Scan for the cell matching the given text and deliver its [X, Y] coordinate at center. 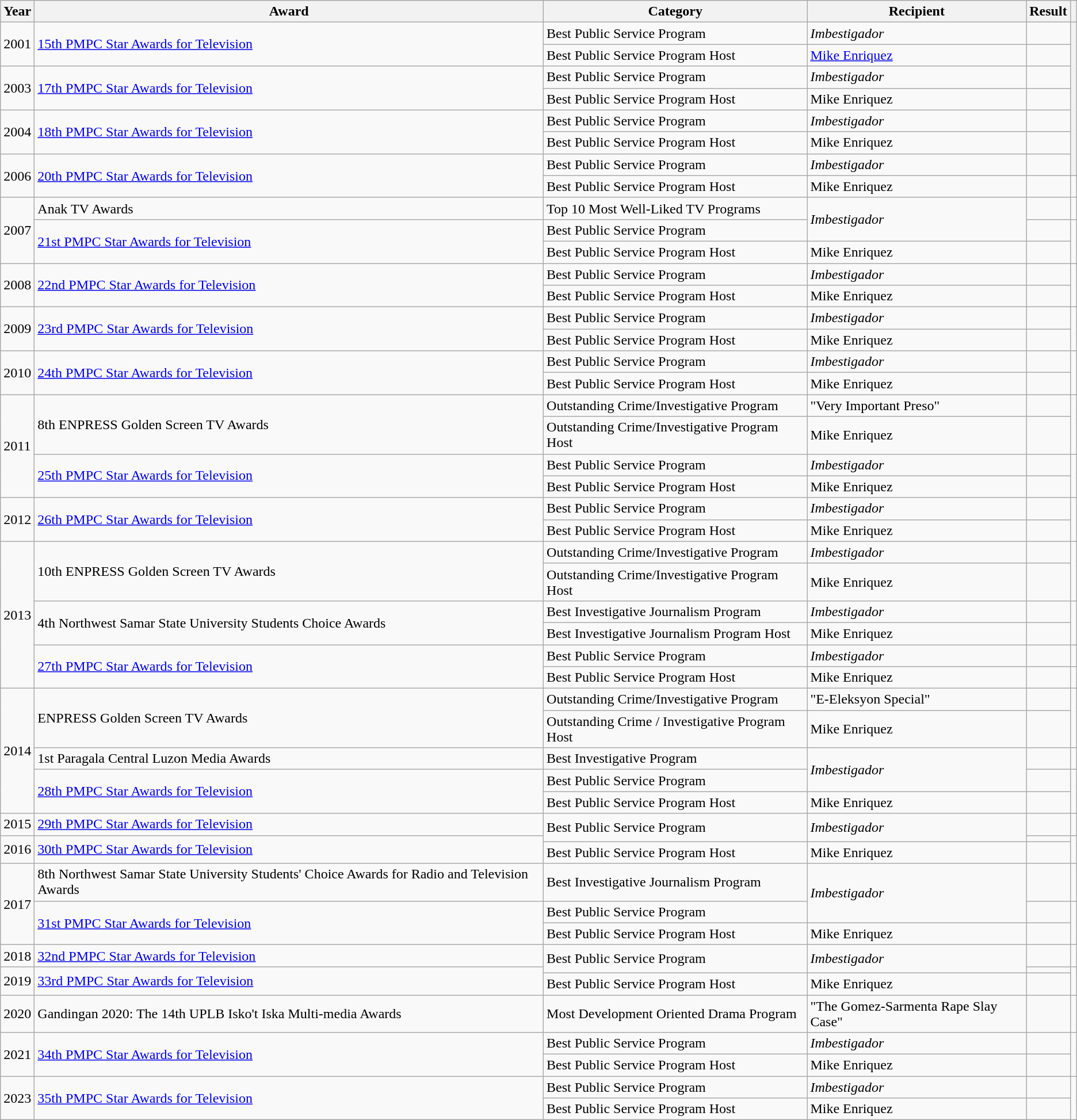
31st PMPC Star Awards for Television [289, 923]
Recipient [917, 12]
29th PMPC Star Awards for Television [289, 824]
2010 [17, 373]
22nd PMPC Star Awards for Television [289, 285]
2018 [17, 955]
4th Northwest Samar State University Students Choice Awards [289, 622]
15th PMPC Star Awards for Television [289, 44]
8th ENPRESS Golden Screen TV Awards [289, 425]
"Very Important Preso" [917, 406]
21st PMPC Star Awards for Television [289, 241]
Year [17, 12]
1st Paragala Central Luzon Media Awards [289, 759]
24th PMPC Star Awards for Television [289, 373]
2020 [17, 1014]
2006 [17, 175]
2009 [17, 329]
18th PMPC Star Awards for Television [289, 132]
Award [289, 12]
8th Northwest Samar State University Students' Choice Awards for Radio and Television Awards [289, 882]
2003 [17, 88]
ENPRESS Golden Screen TV Awards [289, 718]
2017 [17, 904]
2008 [17, 285]
Best Investigative Journalism Program Host [675, 633]
34th PMPC Star Awards for Television [289, 1054]
10th ENPRESS Golden Screen TV Awards [289, 571]
32nd PMPC Star Awards for Television [289, 955]
Top 10 Most Well-Liked TV Programs [675, 208]
2019 [17, 980]
26th PMPC Star Awards for Television [289, 519]
Outstanding Crime / Investigative Program Host [675, 729]
2012 [17, 519]
2023 [17, 1098]
2016 [17, 849]
28th PMPC Star Awards for Television [289, 792]
Gandingan 2020: The 14th UPLB Isko't Iska Multi-media Awards [289, 1014]
2021 [17, 1054]
30th PMPC Star Awards for Television [289, 849]
2011 [17, 446]
33rd PMPC Star Awards for Television [289, 980]
"The Gomez-Sarmenta Rape Slay Case" [917, 1014]
2001 [17, 44]
23rd PMPC Star Awards for Television [289, 329]
Anak TV Awards [289, 208]
20th PMPC Star Awards for Television [289, 175]
2014 [17, 751]
Category [675, 12]
35th PMPC Star Awards for Television [289, 1098]
"E-Eleksyon Special" [917, 699]
2007 [17, 230]
17th PMPC Star Awards for Television [289, 88]
Result [1048, 12]
27th PMPC Star Awards for Television [289, 666]
2015 [17, 824]
Most Development Oriented Drama Program [675, 1014]
2013 [17, 614]
2004 [17, 132]
25th PMPC Star Awards for Television [289, 476]
Best Investigative Program [675, 759]
